From the cell containing the given text, extract its center point as [X, Y] coordinate. 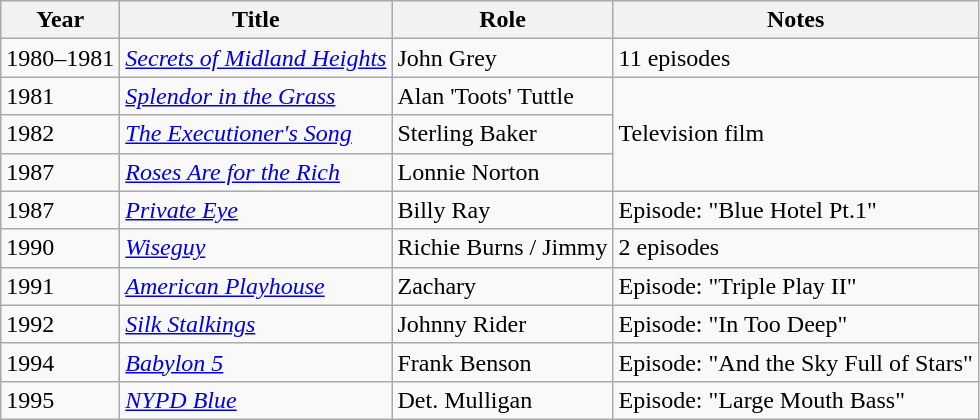
Wiseguy [256, 248]
Private Eye [256, 210]
Frank Benson [502, 362]
1980–1981 [60, 58]
2 episodes [796, 248]
Richie Burns / Jimmy [502, 248]
Det. Mulligan [502, 400]
Title [256, 20]
1990 [60, 248]
Television film [796, 134]
Secrets of Midland Heights [256, 58]
Lonnie Norton [502, 172]
1991 [60, 286]
Episode: "Large Mouth Bass" [796, 400]
Notes [796, 20]
Zachary [502, 286]
John Grey [502, 58]
Episode: "Triple Play II" [796, 286]
1982 [60, 134]
Episode: "Blue Hotel Pt.1" [796, 210]
Roses Are for the Rich [256, 172]
1992 [60, 324]
Billy Ray [502, 210]
Episode: "In Too Deep" [796, 324]
1994 [60, 362]
Splendor in the Grass [256, 96]
Role [502, 20]
Babylon 5 [256, 362]
1995 [60, 400]
American Playhouse [256, 286]
11 episodes [796, 58]
NYPD Blue [256, 400]
1981 [60, 96]
Episode: "And the Sky Full of Stars" [796, 362]
Year [60, 20]
The Executioner's Song [256, 134]
Sterling Baker [502, 134]
Silk Stalkings [256, 324]
Alan 'Toots' Tuttle [502, 96]
Johnny Rider [502, 324]
